Output the (X, Y) coordinate of the center of the cell containing the given text.  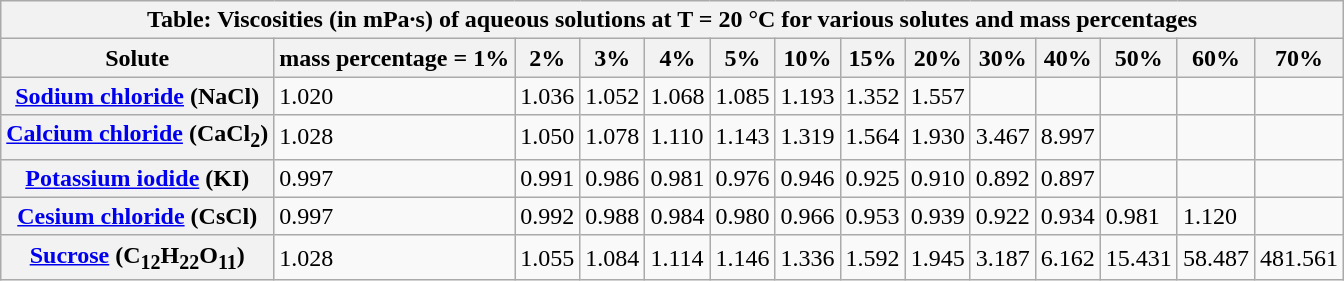
Cesium chloride (CsCl) (138, 216)
0.988 (612, 216)
1.352 (872, 96)
1.078 (612, 137)
0.934 (1068, 216)
3.187 (1002, 257)
1.068 (678, 96)
0.946 (808, 178)
50% (1138, 58)
0.892 (1002, 178)
6.162 (1068, 257)
1.564 (872, 137)
1.193 (808, 96)
15.431 (1138, 257)
0.953 (872, 216)
70% (1298, 58)
1.945 (938, 257)
mass percentage = 1% (394, 58)
60% (1216, 58)
0.984 (678, 216)
4% (678, 58)
5% (742, 58)
1.020 (394, 96)
1.930 (938, 137)
1.336 (808, 257)
2% (548, 58)
15% (872, 58)
30% (1002, 58)
1.052 (612, 96)
Sucrose (C12H22O11) (138, 257)
1.050 (548, 137)
1.557 (938, 96)
1.146 (742, 257)
40% (1068, 58)
20% (938, 58)
1.319 (808, 137)
1.110 (678, 137)
0.922 (1002, 216)
Sodium chloride (NaCl) (138, 96)
0.925 (872, 178)
3.467 (1002, 137)
Potassium iodide (KI) (138, 178)
0.966 (808, 216)
1.084 (612, 257)
1.036 (548, 96)
3% (612, 58)
58.487 (1216, 257)
1.055 (548, 257)
0.991 (548, 178)
8.997 (1068, 137)
0.992 (548, 216)
0.910 (938, 178)
1.120 (1216, 216)
Solute (138, 58)
1.143 (742, 137)
481.561 (1298, 257)
Calcium chloride (CaCl2) (138, 137)
Table: Viscosities (in mPa·s) of aqueous solutions at T = 20 °C for various solutes and mass percentages (672, 20)
0.897 (1068, 178)
0.980 (742, 216)
10% (808, 58)
1.592 (872, 257)
1.085 (742, 96)
0.986 (612, 178)
0.939 (938, 216)
0.976 (742, 178)
1.114 (678, 257)
